Detect which cell encompasses the target text, then output its [x, y] center coordinate. 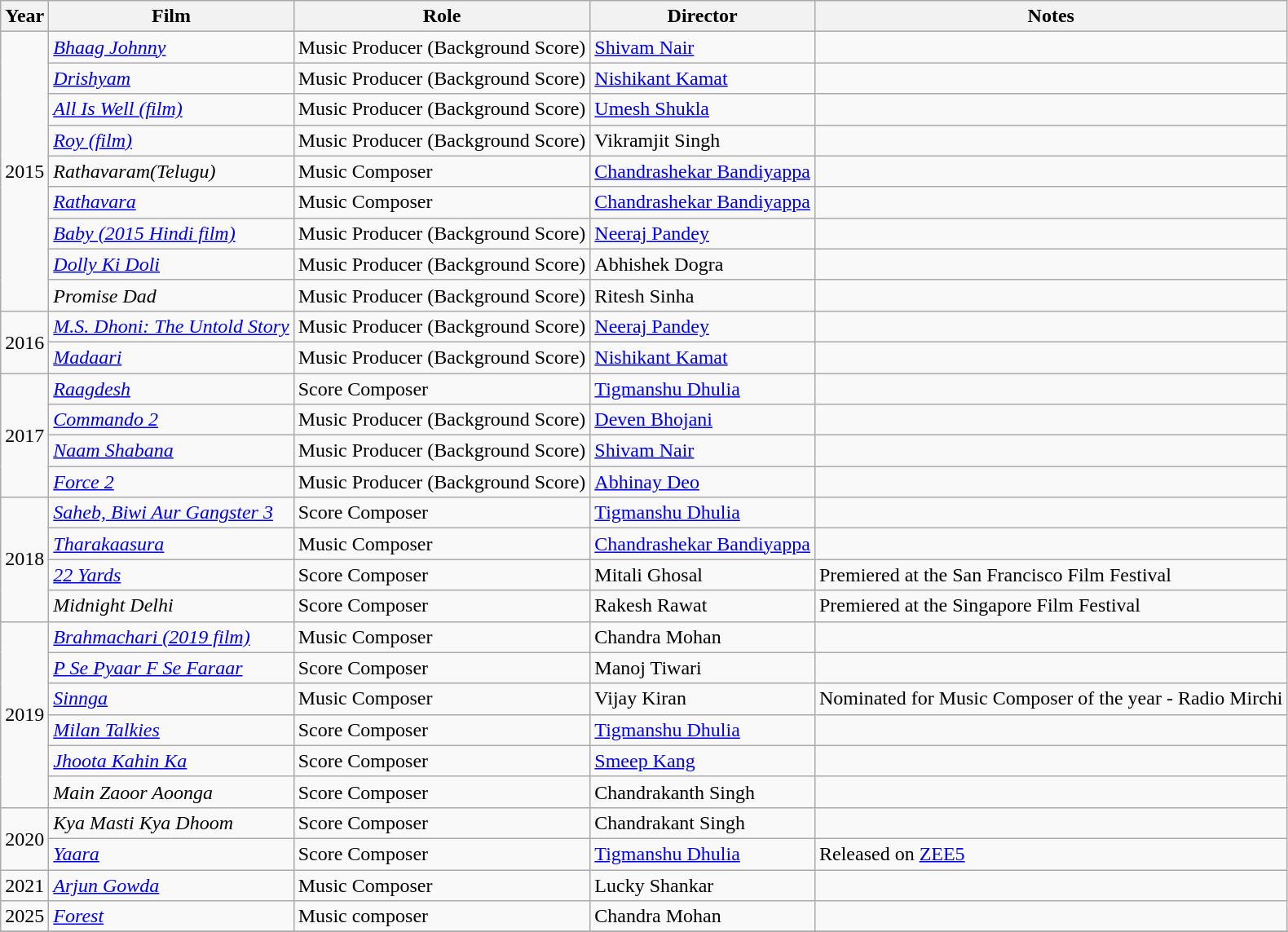
Ritesh Sinha [703, 295]
2025 [24, 917]
Rakesh Rawat [703, 606]
Deven Bhojani [703, 420]
Promise Dad [171, 295]
Smeep Kang [703, 761]
Rathavaram(Telugu) [171, 171]
Premiered at the San Francisco Film Festival [1051, 575]
Year [24, 16]
Nominated for Music Composer of the year - Radio Mirchi [1051, 699]
Chandrakant Singh [703, 823]
2019 [24, 714]
Sinnga [171, 699]
Milan Talkies [171, 730]
Saheb, Biwi Aur Gangster 3 [171, 513]
Baby (2015 Hindi film) [171, 233]
Commando 2 [171, 420]
Film [171, 16]
2018 [24, 559]
2021 [24, 885]
Director [703, 16]
Drishyam [171, 78]
Notes [1051, 16]
Main Zaoor Aoonga [171, 792]
Premiered at the Singapore Film Festival [1051, 606]
Kya Masti Kya Dhoom [171, 823]
Abhishek Dogra [703, 264]
Mitali Ghosal [703, 575]
Music composer [442, 917]
2017 [24, 435]
Rathavara [171, 202]
Umesh Shukla [703, 109]
22 Yards [171, 575]
Bhaag Johnny [171, 47]
Midnight Delhi [171, 606]
Arjun Gowda [171, 885]
Roy (film) [171, 140]
Raagdesh [171, 389]
Yaara [171, 854]
Tharakaasura [171, 544]
Chandrakanth Singh [703, 792]
Force 2 [171, 482]
Forest [171, 917]
P Se Pyaar F Se Faraar [171, 668]
2015 [24, 171]
Brahmachari (2019 film) [171, 637]
Role [442, 16]
Lucky Shankar [703, 885]
Vikramjit Singh [703, 140]
Manoj Tiwari [703, 668]
Dolly Ki Doli [171, 264]
Released on ZEE5 [1051, 854]
Madaari [171, 357]
2016 [24, 342]
Abhinay Deo [703, 482]
Vijay Kiran [703, 699]
Naam Shabana [171, 451]
Jhoota Kahin Ka [171, 761]
M.S. Dhoni: The Untold Story [171, 326]
2020 [24, 838]
All Is Well (film) [171, 109]
